Pinpoint the cell where the given text exists, returning its (x, y) midpoint coordinate. 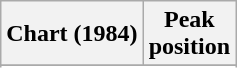
Peakposition (189, 34)
Chart (1984) (72, 34)
